Locate the cell with the specified text and output its [x, y] center coordinate. 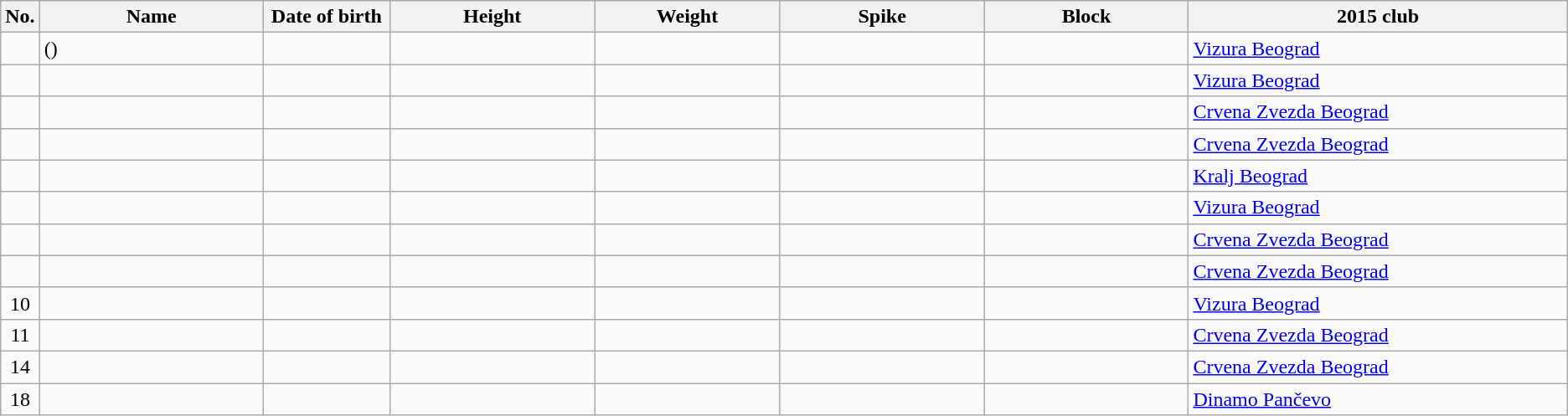
Date of birth [327, 17]
2015 club [1378, 17]
18 [20, 399]
10 [20, 303]
Weight [687, 17]
Spike [882, 17]
Block [1086, 17]
() [151, 49]
11 [20, 335]
No. [20, 17]
Height [493, 17]
Dinamo Pančevo [1378, 399]
Name [151, 17]
14 [20, 367]
Kralj Beograd [1378, 176]
